Return (X, Y) of the center of cell containing provided text 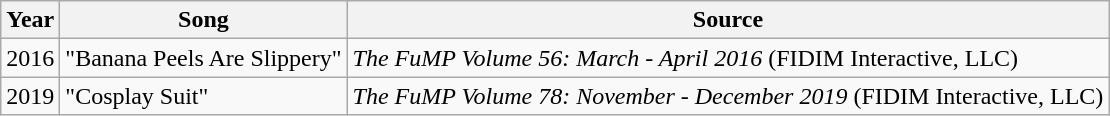
"Banana Peels Are Slippery" (204, 58)
2019 (30, 96)
Song (204, 20)
Source (728, 20)
The FuMP Volume 56: March - April 2016 (FIDIM Interactive, LLC) (728, 58)
The FuMP Volume 78: November - December 2019 (FIDIM Interactive, LLC) (728, 96)
Year (30, 20)
"Cosplay Suit" (204, 96)
2016 (30, 58)
